Output the [x, y] coordinate of the center of the cell containing the given text.  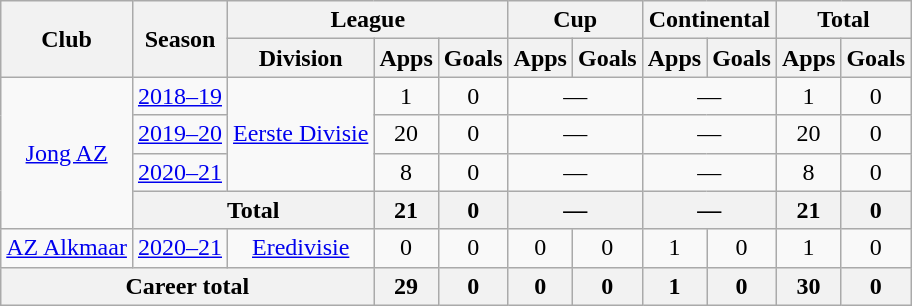
2019–20 [180, 134]
30 [808, 286]
Jong AZ [67, 153]
Eerste Divisie [301, 134]
Cup [575, 20]
Career total [188, 286]
Club [67, 39]
Season [180, 39]
AZ Alkmaar [67, 248]
Eredivisie [301, 248]
Division [301, 58]
2018–19 [180, 96]
Continental [709, 20]
League [368, 20]
29 [406, 286]
